Extract the (x, y) coordinate from the center of the cell holding the provided text.  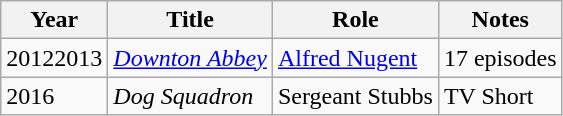
TV Short (500, 96)
Dog Squadron (190, 96)
Sergeant Stubbs (355, 96)
20122013 (54, 58)
Downton Abbey (190, 58)
Alfred Nugent (355, 58)
17 episodes (500, 58)
Year (54, 20)
Title (190, 20)
Role (355, 20)
2016 (54, 96)
Notes (500, 20)
